Return the [X, Y] coordinate for the center point of the cell that contains the specified text.  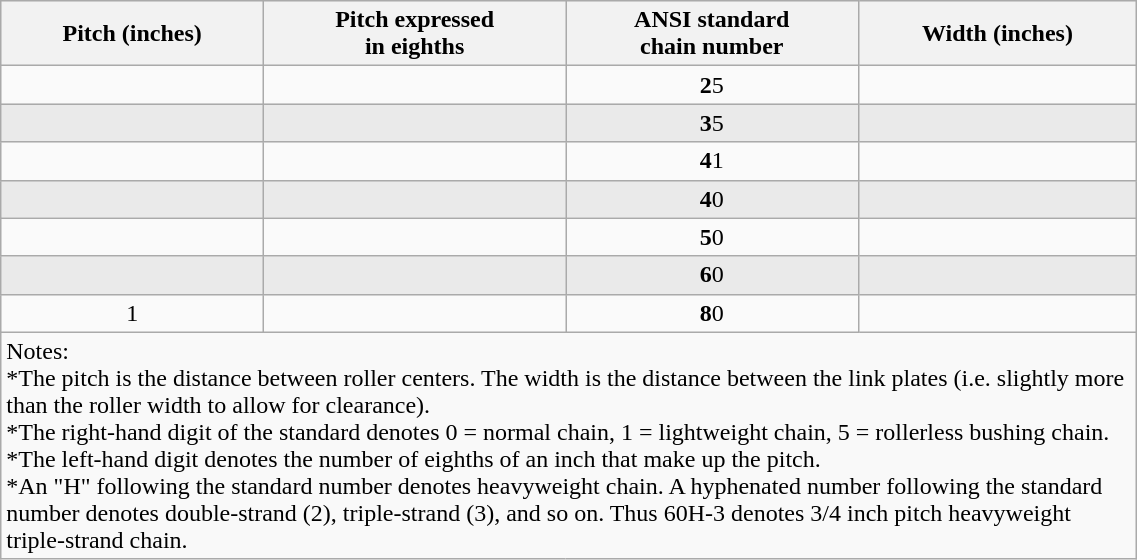
35 [712, 123]
ANSI standard chain number [712, 34]
1 [132, 313]
41 [712, 161]
Width (inches) [998, 34]
40 [712, 199]
50 [712, 237]
25 [712, 85]
Pitch expressed in eighths [415, 34]
80 [712, 313]
60 [712, 275]
Pitch (inches) [132, 34]
